From the cell containing the given text, extract its center point as [x, y] coordinate. 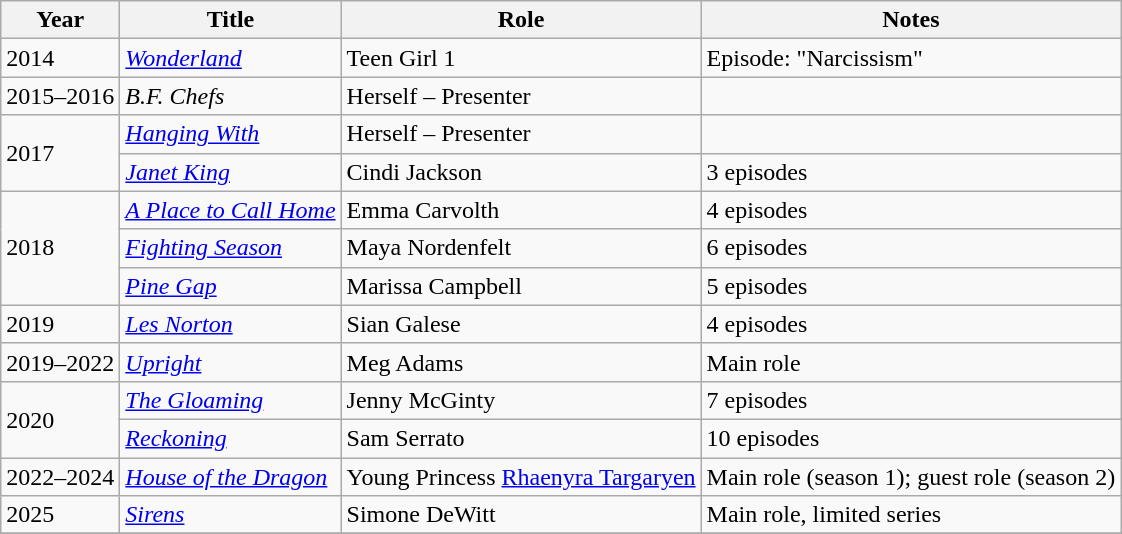
Sirens [230, 515]
2015–2016 [60, 96]
Main role [911, 362]
Meg Adams [521, 362]
2019 [60, 324]
2014 [60, 58]
10 episodes [911, 438]
A Place to Call Home [230, 210]
Teen Girl 1 [521, 58]
Main role (season 1); guest role (season 2) [911, 477]
Reckoning [230, 438]
Year [60, 20]
2017 [60, 153]
Notes [911, 20]
Jenny McGinty [521, 400]
7 episodes [911, 400]
2018 [60, 248]
Janet King [230, 172]
Young Princess Rhaenyra Targaryen [521, 477]
Emma Carvolth [521, 210]
Main role, limited series [911, 515]
2025 [60, 515]
Episode: "Narcissism" [911, 58]
Sam Serrato [521, 438]
Maya Nordenfelt [521, 248]
Upright [230, 362]
The Gloaming [230, 400]
6 episodes [911, 248]
B.F. Chefs [230, 96]
2020 [60, 419]
Role [521, 20]
Sian Galese [521, 324]
Fighting Season [230, 248]
2019–2022 [60, 362]
Pine Gap [230, 286]
Wonderland [230, 58]
Simone DeWitt [521, 515]
Marissa Campbell [521, 286]
Hanging With [230, 134]
Title [230, 20]
3 episodes [911, 172]
2022–2024 [60, 477]
5 episodes [911, 286]
Cindi Jackson [521, 172]
Les Norton [230, 324]
House of the Dragon [230, 477]
